Pinpoint the cell where the given text exists, returning its [x, y] midpoint coordinate. 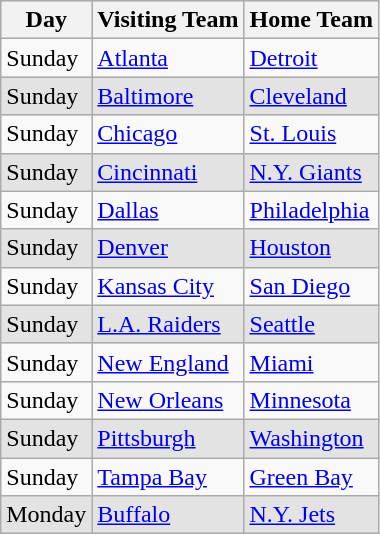
Monday [46, 515]
N.Y. Jets [311, 515]
Philadelphia [311, 210]
Cleveland [311, 96]
San Diego [311, 286]
Atlanta [168, 58]
Chicago [168, 134]
Cincinnati [168, 172]
Tampa Bay [168, 477]
Home Team [311, 20]
N.Y. Giants [311, 172]
Washington [311, 438]
Pittsburgh [168, 438]
Kansas City [168, 286]
L.A. Raiders [168, 324]
Denver [168, 248]
Visiting Team [168, 20]
Miami [311, 362]
Dallas [168, 210]
St. Louis [311, 134]
Seattle [311, 324]
Green Bay [311, 477]
New Orleans [168, 400]
Day [46, 20]
Baltimore [168, 96]
Houston [311, 248]
Detroit [311, 58]
New England [168, 362]
Minnesota [311, 400]
Buffalo [168, 515]
